Pinpoint the cell where the given text exists, returning its [x, y] midpoint coordinate. 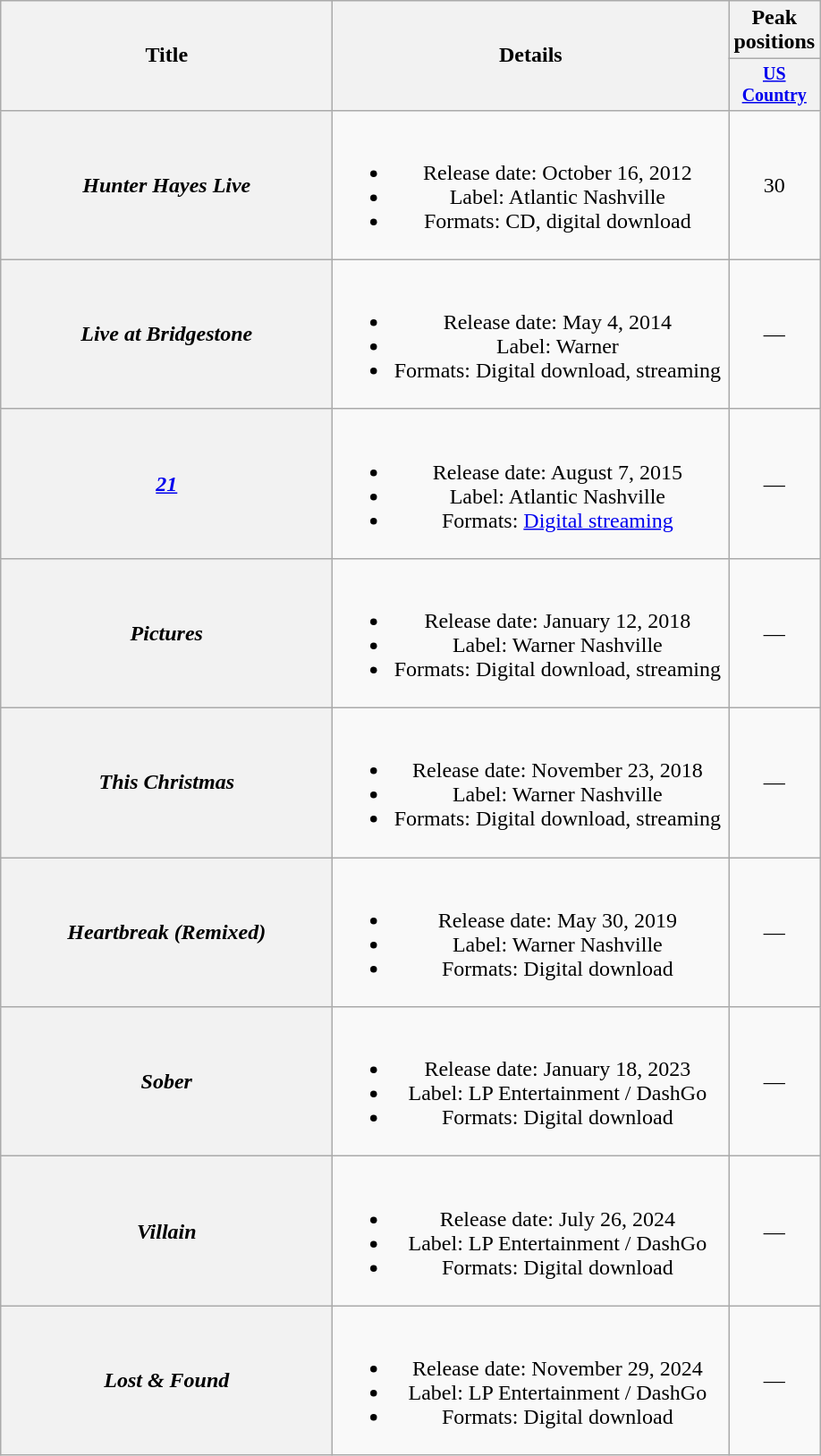
Villain [166, 1231]
Lost & Found [166, 1381]
US Country [774, 84]
Release date: January 12, 2018Label: Warner NashvilleFormats: Digital download, streaming [531, 633]
Details [531, 55]
This Christmas [166, 783]
Sober [166, 1082]
30 [774, 184]
Heartbreak (Remixed) [166, 932]
21 [166, 483]
Live at Bridgestone [166, 334]
Release date: August 7, 2015Label: Atlantic NashvilleFormats: Digital streaming [531, 483]
Release date: May 30, 2019Label: Warner NashvilleFormats: Digital download [531, 932]
Release date: October 16, 2012Label: Atlantic NashvilleFormats: CD, digital download [531, 184]
Pictures [166, 633]
Release date: November 23, 2018Label: Warner NashvilleFormats: Digital download, streaming [531, 783]
Hunter Hayes Live [166, 184]
Release date: May 4, 2014Label: WarnerFormats: Digital download, streaming [531, 334]
Release date: July 26, 2024Label: LP Entertainment / DashGoFormats: Digital download [531, 1231]
Peak positions [774, 30]
Release date: January 18, 2023Label: LP Entertainment / DashGoFormats: Digital download [531, 1082]
Release date: November 29, 2024Label: LP Entertainment / DashGoFormats: Digital download [531, 1381]
Title [166, 55]
